Search for the cell housing the specified text and yield its (x, y) center coordinate. 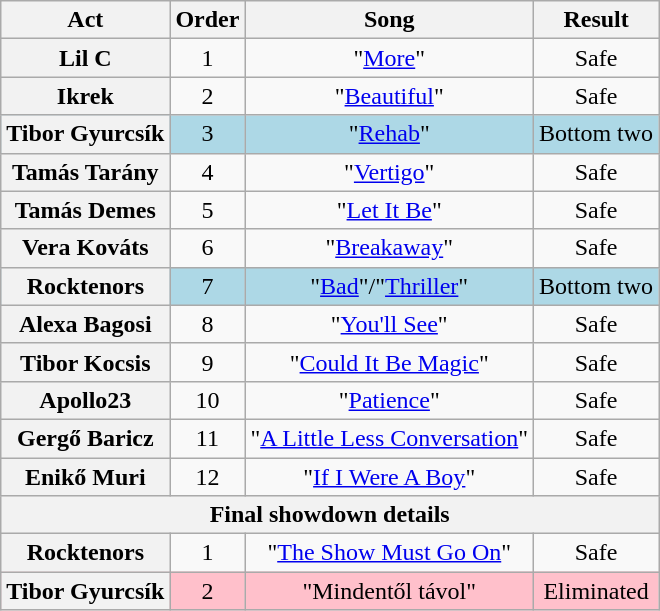
"If I Were A Boy" (390, 477)
Act (86, 20)
Apollo23 (86, 400)
3 (208, 134)
Tamás Tarány (86, 172)
4 (208, 172)
8 (208, 324)
Ikrek (86, 96)
7 (208, 286)
"You'll See" (390, 324)
Vera Kováts (86, 248)
Tamás Demes (86, 210)
"Breakaway" (390, 248)
Lil C (86, 58)
10 (208, 400)
12 (208, 477)
"Rehab" (390, 134)
"Mindentől távol" (390, 591)
"A Little Less Conversation" (390, 438)
Tibor Kocsis (86, 362)
"More" (390, 58)
6 (208, 248)
"Let It Be" (390, 210)
Enikő Muri (86, 477)
"The Show Must Go On" (390, 553)
"Vertigo" (390, 172)
Eliminated (596, 591)
11 (208, 438)
"Beautiful" (390, 96)
Order (208, 20)
Song (390, 20)
"Patience" (390, 400)
Final showdown details (330, 515)
9 (208, 362)
Alexa Bagosi (86, 324)
Gergő Baricz (86, 438)
"Could It Be Magic" (390, 362)
5 (208, 210)
"Bad"/"Thriller" (390, 286)
Result (596, 20)
